Search for the cell housing the specified text and yield its (X, Y) center coordinate. 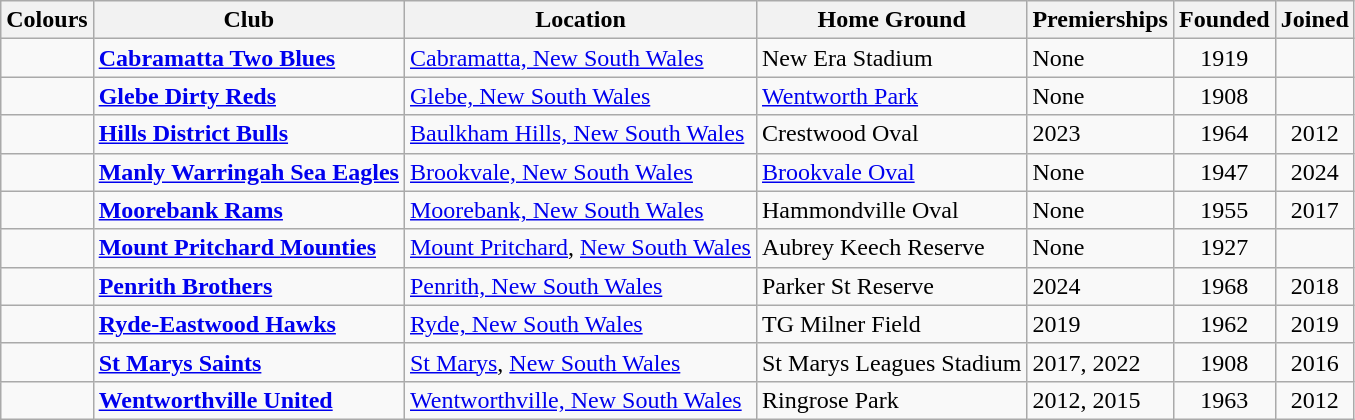
St Marys Leagues Stadium (891, 362)
2017 (1314, 210)
St Marys Saints (248, 362)
2018 (1314, 286)
Baulkham Hills, New South Wales (580, 134)
2016 (1314, 362)
Parker St Reserve (891, 286)
Moorebank Rams (248, 210)
1927 (1224, 248)
Hammondville Oval (891, 210)
Mount Pritchard, New South Wales (580, 248)
2012, 2015 (1100, 400)
1964 (1224, 134)
Wentworthville, New South Wales (580, 400)
Aubrey Keech Reserve (891, 248)
1968 (1224, 286)
Hills District Bulls (248, 134)
Manly Warringah Sea Eagles (248, 172)
Mount Pritchard Mounties (248, 248)
1962 (1224, 324)
Ryde, New South Wales (580, 324)
Club (248, 20)
St Marys, New South Wales (580, 362)
Location (580, 20)
1963 (1224, 400)
1955 (1224, 210)
Crestwood Oval (891, 134)
Glebe Dirty Reds (248, 96)
Wentworthville United (248, 400)
TG Milner Field (891, 324)
1947 (1224, 172)
2023 (1100, 134)
Cabramatta Two Blues (248, 58)
Ringrose Park (891, 400)
Joined (1314, 20)
Wentworth Park (891, 96)
Colours (47, 20)
Penrith, New South Wales (580, 286)
Home Ground (891, 20)
Premierships (1100, 20)
Ryde-Eastwood Hawks (248, 324)
Brookvale Oval (891, 172)
Penrith Brothers (248, 286)
Moorebank, New South Wales (580, 210)
Glebe, New South Wales (580, 96)
2017, 2022 (1100, 362)
Founded (1224, 20)
1919 (1224, 58)
Brookvale, New South Wales (580, 172)
Cabramatta, New South Wales (580, 58)
New Era Stadium (891, 58)
